Search for the cell housing the specified text and yield its [X, Y] center coordinate. 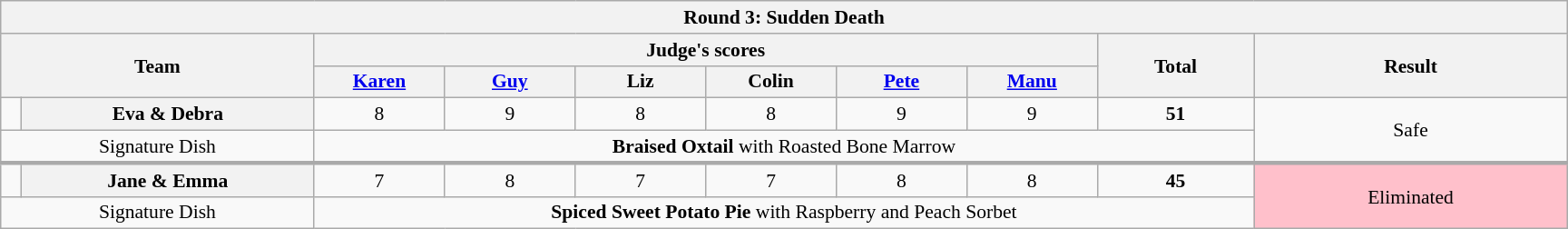
Eva & Debra [169, 114]
Pete [901, 82]
45 [1176, 180]
Round 3: Sudden Death [784, 17]
Result [1410, 65]
51 [1176, 114]
Team [158, 65]
Safe [1410, 131]
Colin [771, 82]
Eliminated [1410, 196]
Guy [510, 82]
Judge's scores [706, 50]
Total [1176, 65]
Karen [379, 82]
Liz [641, 82]
Jane & Emma [169, 180]
Spiced Sweet Potato Pie with Raspberry and Peach Sorbet [784, 213]
Braised Oxtail with Roasted Bone Marrow [784, 147]
Manu [1032, 82]
